For the text-containing cell, return its midpoint in [x, y] coordinate format. 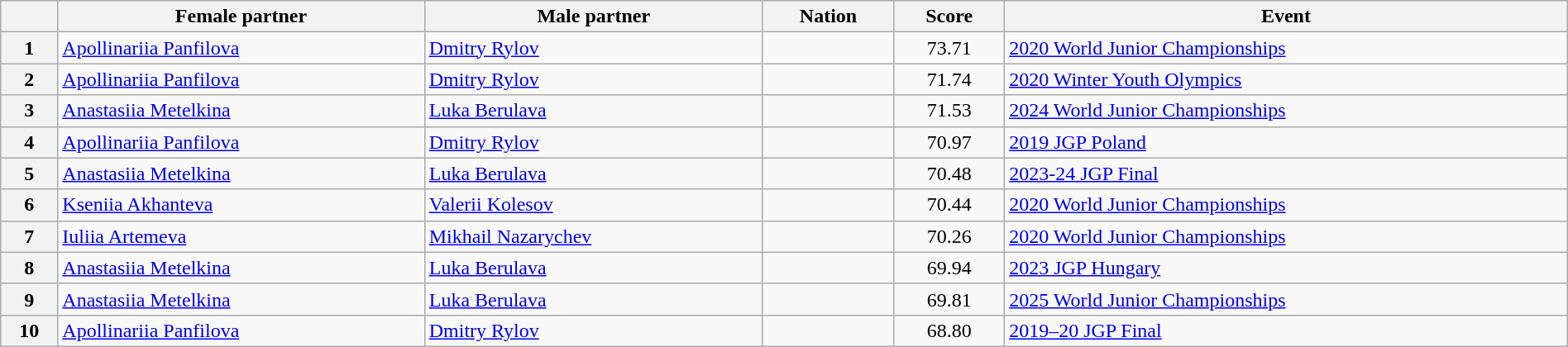
7 [30, 236]
Male partner [594, 17]
Nation [828, 17]
2024 World Junior Championships [1287, 111]
3 [30, 111]
73.71 [949, 48]
6 [30, 205]
2020 Winter Youth Olympics [1287, 79]
Female partner [241, 17]
68.80 [949, 330]
Iuliia Artemeva [241, 236]
70.48 [949, 173]
70.26 [949, 236]
2019–20 JGP Final [1287, 330]
10 [30, 330]
2023 JGP Hungary [1287, 268]
8 [30, 268]
2019 JGP Poland [1287, 142]
Score [949, 17]
Event [1287, 17]
9 [30, 299]
2023-24 JGP Final [1287, 173]
1 [30, 48]
Mikhail Nazarychev [594, 236]
70.97 [949, 142]
Valerii Kolesov [594, 205]
69.81 [949, 299]
71.53 [949, 111]
Kseniia Akhanteva [241, 205]
70.44 [949, 205]
69.94 [949, 268]
2025 World Junior Championships [1287, 299]
5 [30, 173]
2 [30, 79]
71.74 [949, 79]
4 [30, 142]
